Search for the cell housing the specified text and yield its (x, y) center coordinate. 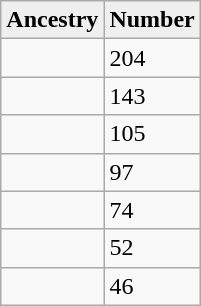
74 (152, 210)
105 (152, 134)
97 (152, 172)
Number (152, 20)
Ancestry (52, 20)
46 (152, 286)
52 (152, 248)
204 (152, 58)
143 (152, 96)
